Extract the [X, Y] coordinate from the center of the cell holding the provided text.  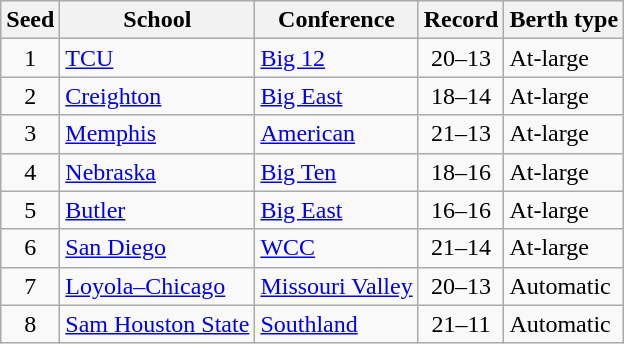
Creighton [158, 96]
Nebraska [158, 172]
Record [461, 20]
5 [30, 210]
4 [30, 172]
Memphis [158, 134]
8 [30, 324]
Missouri Valley [336, 286]
Loyola–Chicago [158, 286]
6 [30, 248]
Berth type [564, 20]
American [336, 134]
San Diego [158, 248]
21–14 [461, 248]
TCU [158, 58]
WCC [336, 248]
3 [30, 134]
18–14 [461, 96]
21–11 [461, 324]
18–16 [461, 172]
16–16 [461, 210]
School [158, 20]
Conference [336, 20]
2 [30, 96]
Big 12 [336, 58]
Sam Houston State [158, 324]
21–13 [461, 134]
7 [30, 286]
Seed [30, 20]
Big Ten [336, 172]
Butler [158, 210]
Southland [336, 324]
1 [30, 58]
